Detect which cell encompasses the target text, then output its [x, y] center coordinate. 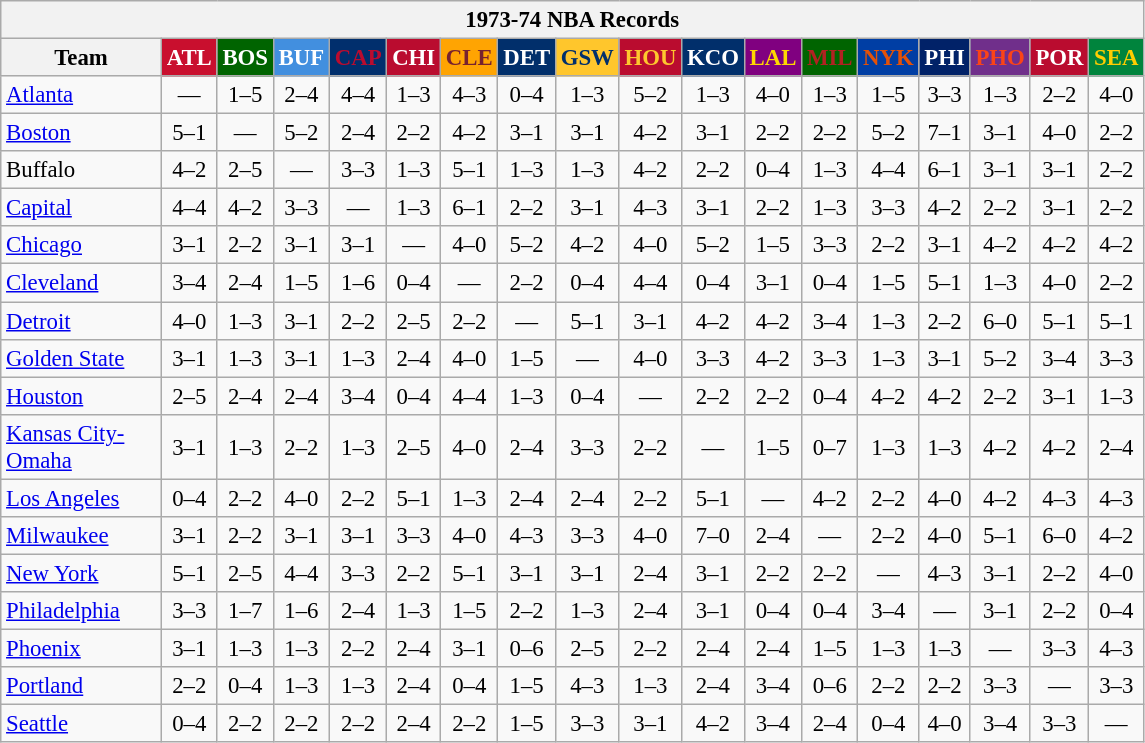
Phoenix [82, 648]
PHI [944, 58]
POR [1060, 58]
DET [526, 58]
Chicago [82, 245]
CLE [470, 58]
CHI [414, 58]
GSW [587, 58]
BOS [245, 58]
PHO [1000, 58]
Kansas City-Omaha [82, 446]
Capital [82, 208]
Los Angeles [82, 498]
Boston [82, 133]
MIL [830, 58]
LAL [772, 58]
Portland [82, 686]
0–7 [830, 446]
7–0 [714, 536]
Atlanta [82, 95]
1973-74 NBA Records [572, 20]
7–1 [944, 133]
Cleveland [82, 283]
Buffalo [82, 170]
BUF [301, 58]
Detroit [82, 321]
Golden State [82, 358]
CAP [358, 58]
Seattle [82, 724]
ATL [189, 58]
Philadelphia [82, 611]
Team [82, 58]
HOU [650, 58]
Houston [82, 396]
New York [82, 573]
Milwaukee [82, 536]
1–7 [245, 611]
SEA [1116, 58]
KCO [714, 58]
NYK [888, 58]
